Pinpoint the cell where the given text exists, returning its [x, y] midpoint coordinate. 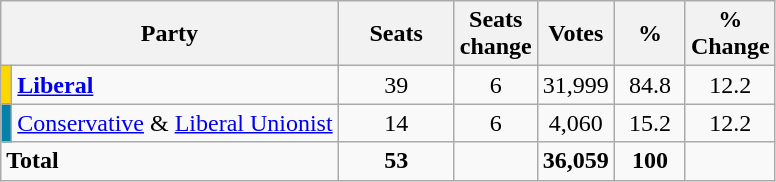
Total [170, 161]
Votes [576, 34]
Seats change [496, 34]
14 [396, 123]
36,059 [576, 161]
31,999 [576, 85]
Seats [396, 34]
Conservative & Liberal Unionist [175, 123]
15.2 [650, 123]
39 [396, 85]
4,060 [576, 123]
% Change [730, 34]
84.8 [650, 85]
53 [396, 161]
Liberal [175, 85]
Party [170, 34]
100 [650, 161]
% [650, 34]
